Find where the given text appears and provide that cell's center as (x, y) coordinate. 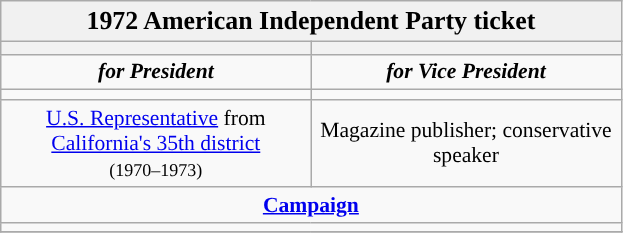
1972 American Independent Party ticket (311, 21)
for Vice President (466, 72)
Magazine publisher; conservative speaker (466, 144)
U.S. Representative from California's 35th district(1970–1973) (156, 144)
Campaign (311, 205)
for President (156, 72)
